Detect which cell encompasses the target text, then output its [x, y] center coordinate. 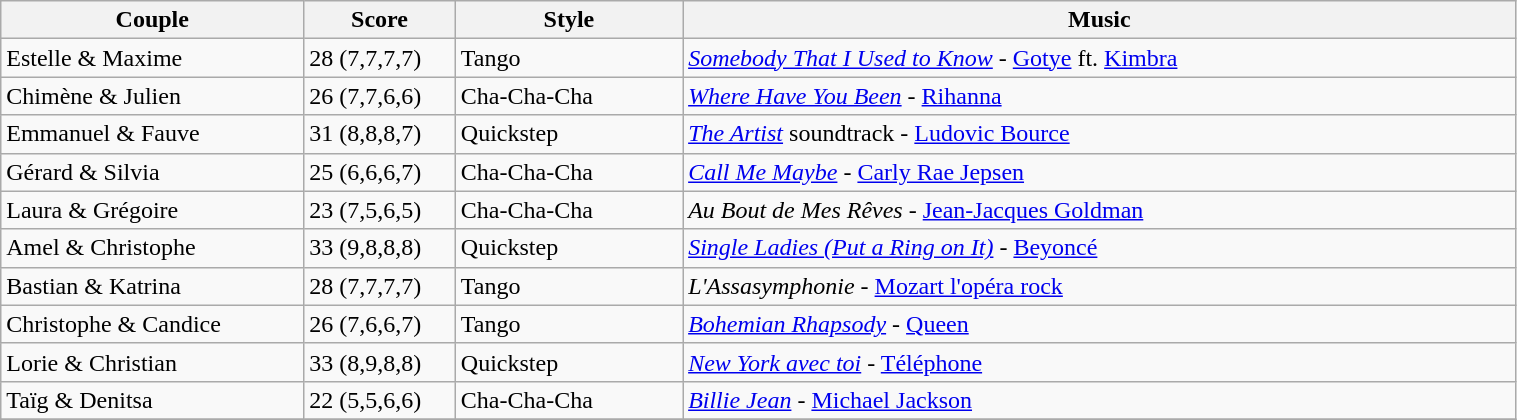
Bohemian Rhapsody - Queen [1100, 324]
Christophe & Candice [152, 324]
31 (8,8,8,7) [380, 134]
Taïg & Denitsa [152, 400]
Single Ladies (Put a Ring on It) - Beyoncé [1100, 248]
Amel & Christophe [152, 248]
33 (8,9,8,8) [380, 362]
Couple [152, 20]
33 (9,8,8,8) [380, 248]
25 (6,6,6,7) [380, 172]
Emmanuel & Fauve [152, 134]
Laura & Grégoire [152, 210]
New York avec toi - Téléphone [1100, 362]
Bastian & Katrina [152, 286]
22 (5,5,6,6) [380, 400]
Chimène & Julien [152, 96]
23 (7,5,6,5) [380, 210]
Au Bout de Mes Rêves - Jean-Jacques Goldman [1100, 210]
Gérard & Silvia [152, 172]
Style [568, 20]
L'Assasymphonie - Mozart l'opéra rock [1100, 286]
Somebody That I Used to Know - Gotye ft. Kimbra [1100, 58]
Call Me Maybe - Carly Rae Jepsen [1100, 172]
Estelle & Maxime [152, 58]
Lorie & Christian [152, 362]
The Artist soundtrack - Ludovic Bource [1100, 134]
Music [1100, 20]
26 (7,6,6,7) [380, 324]
26 (7,7,6,6) [380, 96]
Billie Jean - Michael Jackson [1100, 400]
Score [380, 20]
Where Have You Been - Rihanna [1100, 96]
